Provide the [X, Y] coordinate of the cell's center where the given text is located.  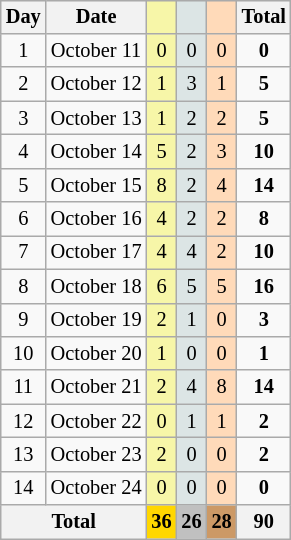
11 [24, 387]
October 12 [96, 84]
October 16 [96, 219]
October 22 [96, 421]
12 [24, 421]
October 14 [96, 152]
28 [222, 522]
36 [161, 522]
October 24 [96, 488]
90 [264, 522]
October 18 [96, 286]
October 20 [96, 354]
Date [96, 17]
October 21 [96, 387]
October 11 [96, 51]
26 [192, 522]
October 17 [96, 253]
7 [24, 253]
October 23 [96, 455]
16 [264, 286]
October 19 [96, 320]
October 13 [96, 118]
Day [24, 17]
13 [24, 455]
October 15 [96, 185]
9 [24, 320]
